From the cell containing the given text, extract its center point as [x, y] coordinate. 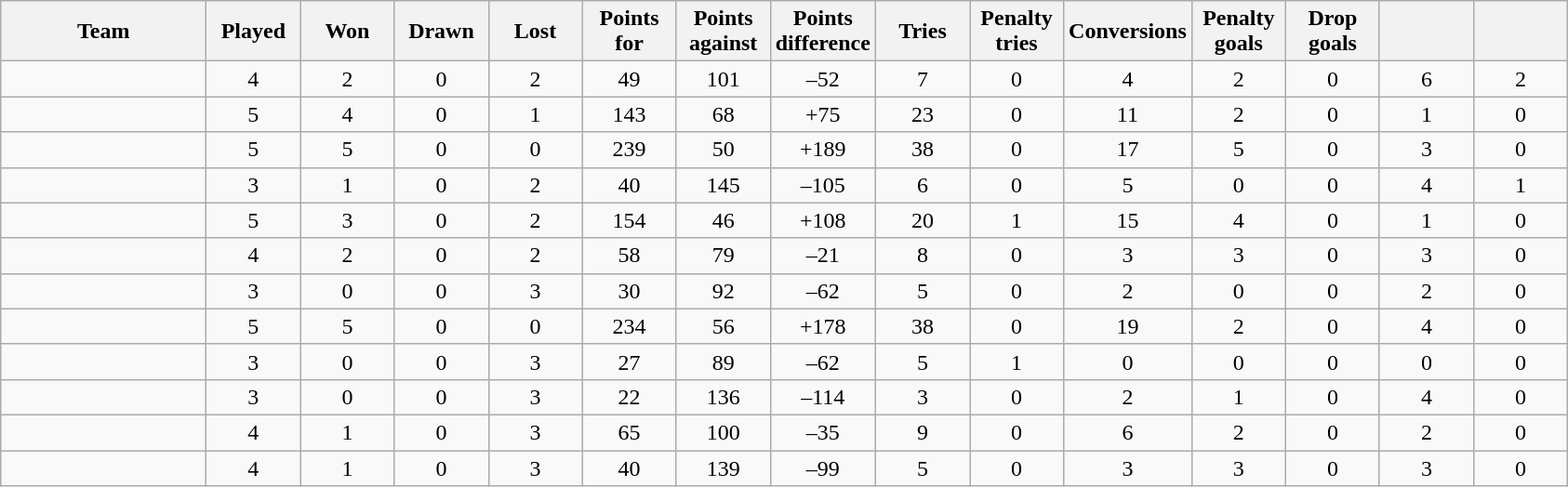
Drawn [441, 32]
68 [724, 114]
92 [724, 291]
Conversions [1128, 32]
Team [104, 32]
46 [724, 220]
136 [724, 397]
Penalty goals [1239, 32]
7 [923, 79]
239 [629, 150]
143 [629, 114]
Tries [923, 32]
+108 [822, 220]
19 [1128, 326]
17 [1128, 150]
–99 [822, 467]
30 [629, 291]
50 [724, 150]
+75 [822, 114]
+178 [822, 326]
Won [348, 32]
–21 [822, 256]
–105 [822, 185]
15 [1128, 220]
22 [629, 397]
Pointsfor [629, 32]
100 [724, 432]
49 [629, 79]
Pointsdifference [822, 32]
–35 [822, 432]
8 [923, 256]
–52 [822, 79]
Pointsagainst [724, 32]
139 [724, 467]
+189 [822, 150]
154 [629, 220]
Lost [536, 32]
145 [724, 185]
56 [724, 326]
11 [1128, 114]
Played [253, 32]
58 [629, 256]
79 [724, 256]
101 [724, 79]
65 [629, 432]
23 [923, 114]
Penalty tries [1016, 32]
234 [629, 326]
Drop goals [1332, 32]
89 [724, 362]
20 [923, 220]
–114 [822, 397]
9 [923, 432]
27 [629, 362]
